Determine the [x, y] coordinate at the center of the cell enclosing the given text.  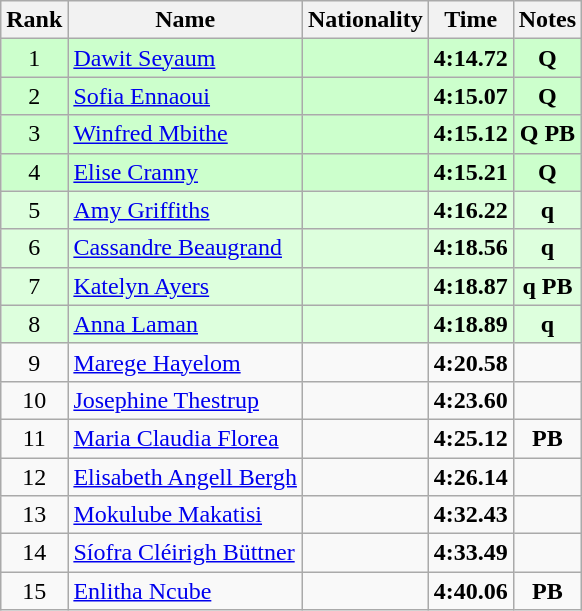
4:15.21 [470, 172]
4:20.58 [470, 362]
Q PB [547, 134]
Rank [34, 20]
Time [470, 20]
14 [34, 553]
4:18.56 [470, 248]
Josephine Thestrup [186, 400]
8 [34, 324]
Anna Laman [186, 324]
3 [34, 134]
Nationality [365, 20]
7 [34, 286]
1 [34, 58]
4:14.72 [470, 58]
Dawit Seyaum [186, 58]
5 [34, 210]
4:40.06 [470, 591]
Winfred Mbithe [186, 134]
4:33.49 [470, 553]
Elise Cranny [186, 172]
4:15.12 [470, 134]
10 [34, 400]
Síofra Cléirigh Büttner [186, 553]
Elisabeth Angell Bergh [186, 477]
Enlitha Ncube [186, 591]
Marege Hayelom [186, 362]
13 [34, 515]
9 [34, 362]
4:32.43 [470, 515]
4:25.12 [470, 438]
Mokulube Makatisi [186, 515]
4 [34, 172]
Notes [547, 20]
2 [34, 96]
4:26.14 [470, 477]
12 [34, 477]
4:18.87 [470, 286]
4:16.22 [470, 210]
Name [186, 20]
q PB [547, 286]
4:23.60 [470, 400]
Sofia Ennaoui [186, 96]
4:15.07 [470, 96]
Cassandre Beaugrand [186, 248]
11 [34, 438]
15 [34, 591]
Katelyn Ayers [186, 286]
6 [34, 248]
4:18.89 [470, 324]
Amy Griffiths [186, 210]
Maria Claudia Florea [186, 438]
